Return [X, Y] of the center of cell containing provided text 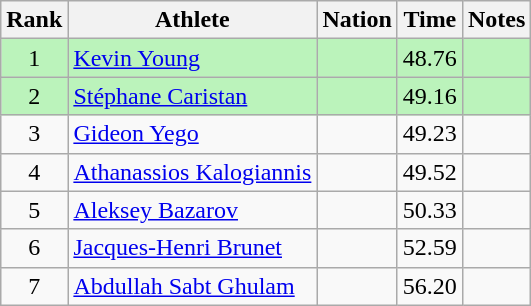
Time [430, 20]
4 [34, 172]
7 [34, 286]
49.16 [430, 96]
Kevin Young [192, 58]
52.59 [430, 248]
6 [34, 248]
2 [34, 96]
50.33 [430, 210]
Nation [357, 20]
5 [34, 210]
56.20 [430, 286]
49.23 [430, 134]
Notes [496, 20]
Athanassios Kalogiannis [192, 172]
3 [34, 134]
Jacques-Henri Brunet [192, 248]
Aleksey Bazarov [192, 210]
Rank [34, 20]
Stéphane Caristan [192, 96]
Abdullah Sabt Ghulam [192, 286]
1 [34, 58]
Gideon Yego [192, 134]
49.52 [430, 172]
Athlete [192, 20]
48.76 [430, 58]
